Find where the given text appears and provide that cell's center as [x, y] coordinate. 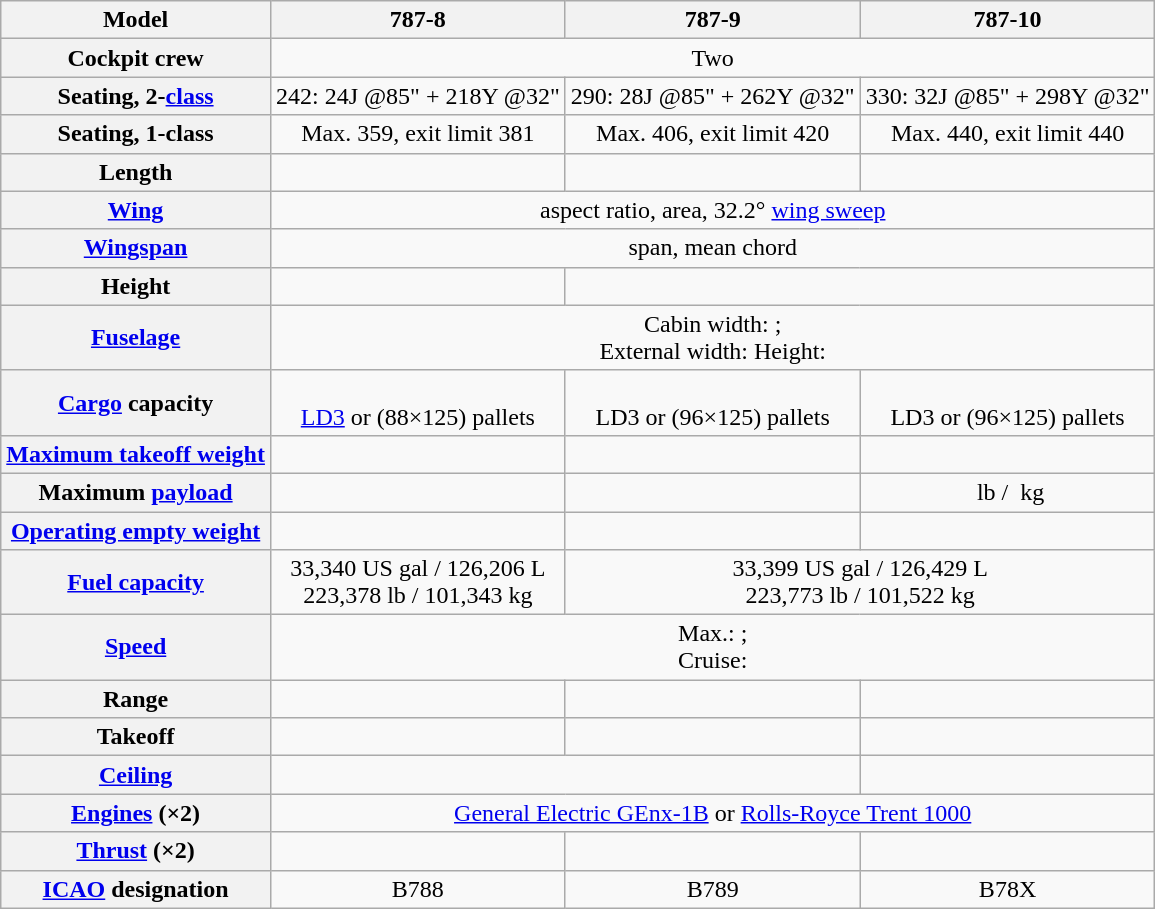
Wing [136, 210]
787-8 [418, 20]
Fuel capacity [136, 582]
LD3 or (88×125) pallets [418, 402]
33,340 US gal / 126,206 L 223,378 lb / 101,343 kg [418, 582]
290: 28J @85" + 262Y @32" [712, 96]
ICAO designation [136, 889]
Speed [136, 648]
Max.: ; Cruise: [712, 648]
Length [136, 172]
Maximum takeoff weight [136, 454]
aspect ratio, area, 32.2° wing sweep [712, 210]
Height [136, 286]
330: 32J @85" + 298Y @32" [1008, 96]
Fuselage [136, 338]
242: 24J @85" + 218Y @32" [418, 96]
Seating, 1-class [136, 134]
Cabin width: ; External width: Height: [712, 338]
Max. 359, exit limit 381 [418, 134]
Range [136, 699]
Engines (×2) [136, 813]
787-10 [1008, 20]
Takeoff [136, 737]
Wingspan [136, 248]
Max. 440, exit limit 440 [1008, 134]
General Electric GEnx-1B or Rolls-Royce Trent 1000 [712, 813]
B789 [712, 889]
lb / kg [1008, 492]
B788 [418, 889]
Ceiling [136, 775]
Seating, 2-class [136, 96]
Maximum payload [136, 492]
Model [136, 20]
B78X [1008, 889]
span, mean chord [712, 248]
Operating empty weight [136, 531]
Cockpit crew [136, 58]
33,399 US gal / 126,429 L 223,773 lb / 101,522 kg [860, 582]
787-9 [712, 20]
Max. 406, exit limit 420 [712, 134]
Two [712, 58]
Cargo capacity [136, 402]
Thrust (×2) [136, 851]
